Determine the [x, y] coordinate at the center of the cell enclosing the given text.  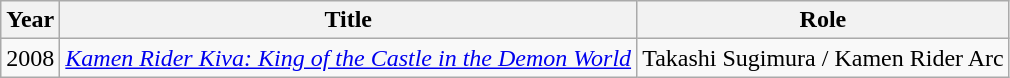
Kamen Rider Kiva: King of the Castle in the Demon World [348, 58]
Takashi Sugimura / Kamen Rider Arc [824, 58]
Role [824, 20]
2008 [30, 58]
Year [30, 20]
Title [348, 20]
